Search for the cell housing the specified text and yield its [X, Y] center coordinate. 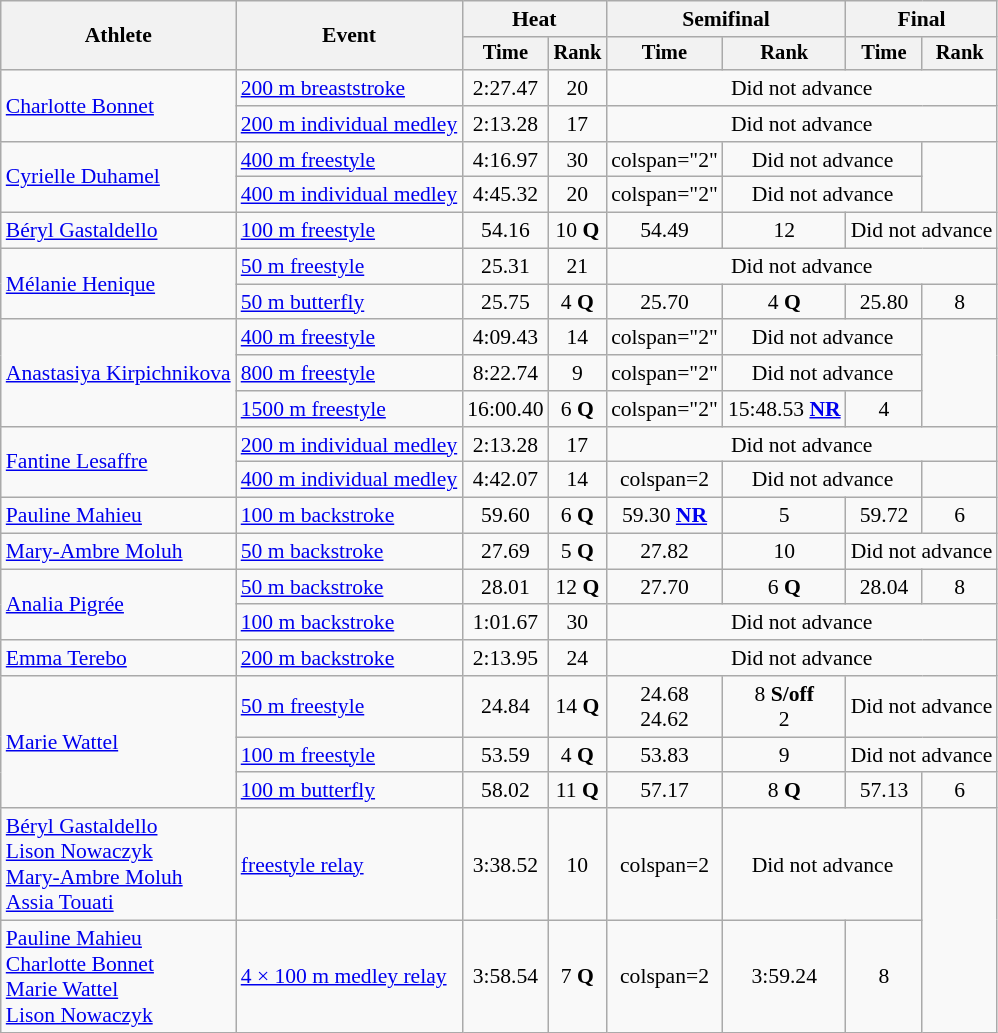
59.60 [505, 516]
Mélanie Henique [118, 284]
11 Q [578, 791]
Charlotte Bonnet [118, 106]
2:27.47 [505, 88]
57.17 [664, 791]
25.75 [505, 302]
4:45.32 [505, 195]
Final [922, 19]
57.13 [884, 791]
59.72 [884, 516]
8 S/off2 [784, 706]
8 Q [784, 791]
Béryl Gastaldello [118, 231]
4:42.07 [505, 480]
7 Q [578, 977]
16:00.40 [505, 409]
Anastasiya Kirpichnikova [118, 374]
28.01 [505, 587]
200 m breaststroke [350, 88]
15:48.53 NR [784, 409]
2:13.95 [505, 658]
5 Q [578, 552]
Marie Wattel [118, 742]
freestyle relay [350, 864]
4:09.43 [505, 338]
12 Q [578, 587]
27.69 [505, 552]
24.68 24.62 [664, 706]
Semifinal [726, 19]
27.70 [664, 587]
Athlete [118, 36]
4 × 100 m medley relay [350, 977]
Heat [534, 19]
25.31 [505, 267]
Béryl Gastaldello Lison Nowaczyk Mary-Ambre Moluh Assia Touati [118, 864]
8:22.74 [505, 373]
14 Q [578, 706]
Mary-Ambre Moluh [118, 552]
59.30 NR [664, 516]
Analia Pigrée [118, 604]
24.84 [505, 706]
200 m backstroke [350, 658]
3:38.52 [505, 864]
1:01.67 [505, 623]
53.83 [664, 755]
54.16 [505, 231]
3:59.24 [784, 977]
12 [784, 231]
25.80 [884, 302]
Pauline Mahieu Charlotte Bonnet Marie WattelLison Nowaczyk [118, 977]
4:16.97 [505, 160]
25.70 [664, 302]
28.04 [884, 587]
24 [578, 658]
1500 m freestyle [350, 409]
Fantine Lesaffre [118, 462]
10 Q [578, 231]
800 m freestyle [350, 373]
21 [578, 267]
100 m butterfly [350, 791]
54.49 [664, 231]
4 [884, 409]
3:58.54 [505, 977]
Pauline Mahieu [118, 516]
50 m butterfly [350, 302]
Cyrielle Duhamel [118, 178]
53.59 [505, 755]
58.02 [505, 791]
Event [350, 36]
27.82 [664, 552]
Emma Terebo [118, 658]
5 [784, 516]
